Capture the cell that displays the provided text and extract its (x, y) central coordinate. 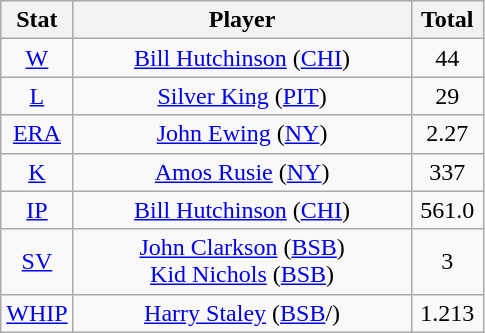
SV (37, 262)
ERA (37, 134)
1.213 (447, 313)
K (37, 172)
WHIP (37, 313)
Silver King (PIT) (242, 96)
2.27 (447, 134)
337 (447, 172)
561.0 (447, 210)
44 (447, 58)
IP (37, 210)
Player (242, 20)
Total (447, 20)
Stat (37, 20)
Harry Staley (BSB/) (242, 313)
W (37, 58)
29 (447, 96)
John Ewing (NY) (242, 134)
3 (447, 262)
John Clarkson (BSB)Kid Nichols (BSB) (242, 262)
Amos Rusie (NY) (242, 172)
L (37, 96)
